From the cell containing the given text, extract its center point as [x, y] coordinate. 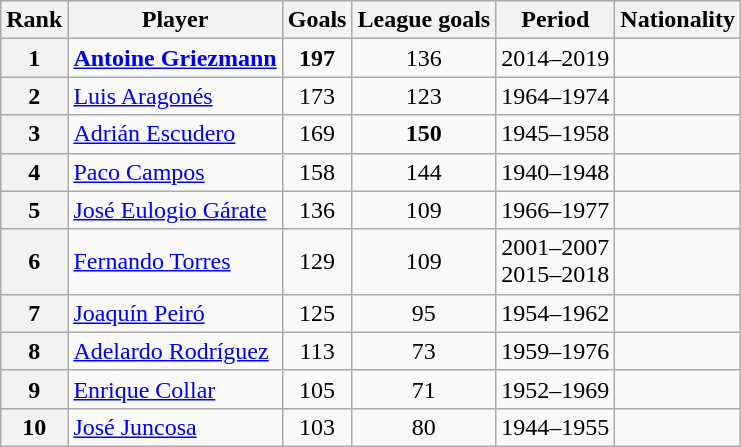
Luis Aragonés [175, 96]
5 [34, 210]
Paco Campos [175, 172]
80 [424, 427]
Nationality [678, 20]
7 [34, 313]
1954–1962 [556, 313]
1 [34, 58]
1959–1976 [556, 351]
League goals [424, 20]
169 [317, 134]
144 [424, 172]
9 [34, 389]
1966–1977 [556, 210]
105 [317, 389]
José Eulogio Gárate [175, 210]
Fernando Torres [175, 262]
1952–1969 [556, 389]
158 [317, 172]
8 [34, 351]
1944–1955 [556, 427]
113 [317, 351]
Period [556, 20]
73 [424, 351]
2 [34, 96]
Antoine Griezmann [175, 58]
3 [34, 134]
Enrique Collar [175, 389]
Adrián Escudero [175, 134]
173 [317, 96]
4 [34, 172]
Player [175, 20]
129 [317, 262]
1940–1948 [556, 172]
Adelardo Rodríguez [175, 351]
Rank [34, 20]
1945–1958 [556, 134]
123 [424, 96]
71 [424, 389]
1964–1974 [556, 96]
José Juncosa [175, 427]
125 [317, 313]
Joaquín Peiró [175, 313]
6 [34, 262]
95 [424, 313]
2001–20072015–2018 [556, 262]
2014–2019 [556, 58]
10 [34, 427]
103 [317, 427]
197 [317, 58]
Goals [317, 20]
150 [424, 134]
